Extract the [x, y] coordinate from the center of the cell holding the provided text.  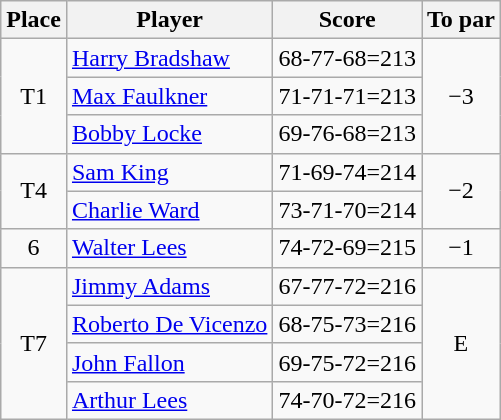
Charlie Ward [169, 210]
Place [34, 20]
To par [462, 20]
John Fallon [169, 362]
Bobby Locke [169, 134]
74-72-69=215 [348, 248]
T7 [34, 343]
73-71-70=214 [348, 210]
−2 [462, 191]
Roberto De Vicenzo [169, 324]
−3 [462, 96]
Sam King [169, 172]
Arthur Lees [169, 400]
6 [34, 248]
71-71-71=213 [348, 96]
Walter Lees [169, 248]
67-77-72=216 [348, 286]
Harry Bradshaw [169, 58]
E [462, 343]
−1 [462, 248]
T1 [34, 96]
Max Faulkner [169, 96]
71-69-74=214 [348, 172]
Score [348, 20]
69-75-72=216 [348, 362]
68-75-73=216 [348, 324]
68-77-68=213 [348, 58]
69-76-68=213 [348, 134]
Jimmy Adams [169, 286]
74-70-72=216 [348, 400]
T4 [34, 191]
Player [169, 20]
